Locate the cell with the specified text and output its [X, Y] center coordinate. 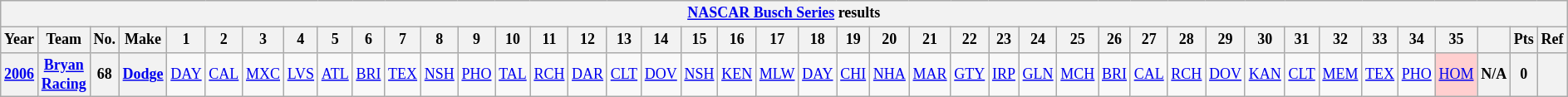
Bryan Racing [63, 75]
15 [700, 40]
LVS [301, 75]
MXC [263, 75]
21 [930, 40]
3 [263, 40]
14 [661, 40]
No. [105, 40]
29 [1226, 40]
27 [1148, 40]
GLN [1038, 75]
7 [403, 40]
DAR [588, 75]
25 [1078, 40]
6 [369, 40]
MEM [1340, 75]
MAR [930, 75]
GTY [970, 75]
28 [1187, 40]
20 [890, 40]
HOM [1456, 75]
NHA [890, 75]
MLW [776, 75]
32 [1340, 40]
Pts [1524, 40]
13 [623, 40]
KEN [737, 75]
23 [1004, 40]
Make [143, 40]
0 [1524, 75]
4 [301, 40]
KAN [1265, 75]
Dodge [143, 75]
35 [1456, 40]
11 [549, 40]
ATL [335, 75]
12 [588, 40]
CHI [853, 75]
8 [439, 40]
30 [1265, 40]
31 [1301, 40]
33 [1380, 40]
10 [513, 40]
2006 [20, 75]
TAL [513, 75]
18 [818, 40]
24 [1038, 40]
22 [970, 40]
MCH [1078, 75]
Year [20, 40]
9 [477, 40]
26 [1115, 40]
Team [63, 40]
34 [1416, 40]
5 [335, 40]
IRP [1004, 75]
19 [853, 40]
68 [105, 75]
2 [224, 40]
Ref [1552, 40]
1 [186, 40]
N/A [1494, 75]
NASCAR Busch Series results [784, 13]
17 [776, 40]
16 [737, 40]
